Identify which cell holds the provided text, then report its (X, Y) central coordinate. 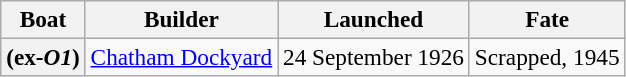
Boat (43, 19)
Launched (374, 19)
Builder (181, 19)
Chatham Dockyard (181, 57)
Fate (547, 19)
(ex-O1) (43, 57)
Scrapped, 1945 (547, 57)
24 September 1926 (374, 57)
